Search for the cell housing the specified text and yield its (x, y) center coordinate. 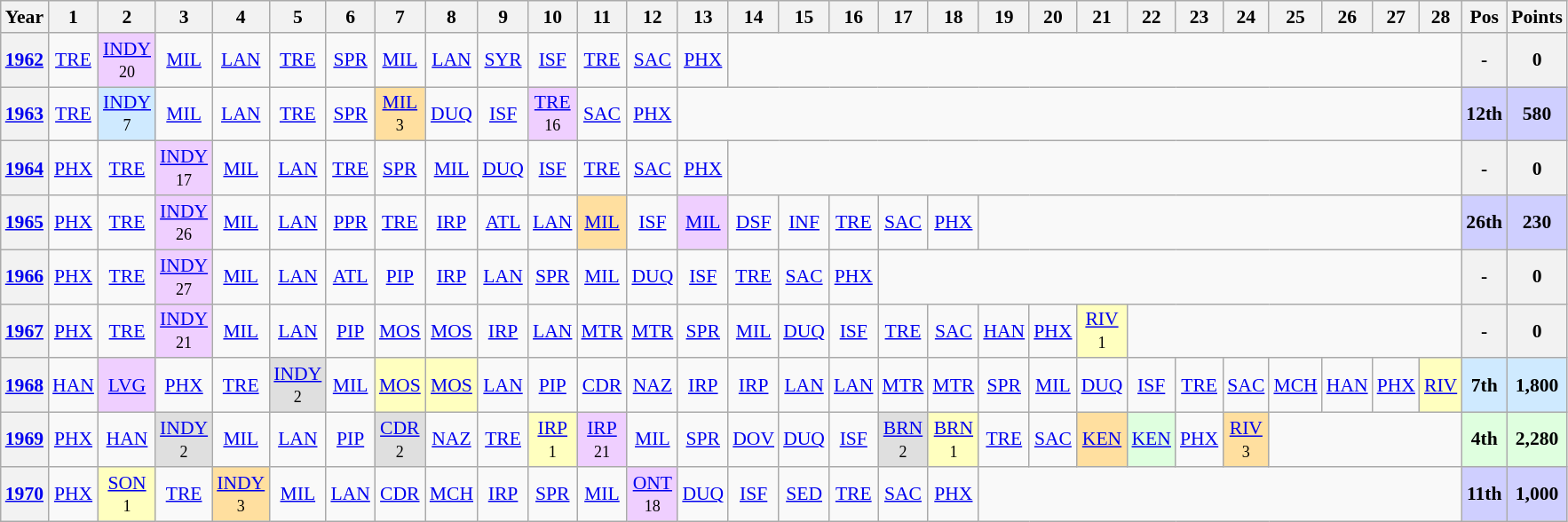
27 (1396, 17)
INDY21 (184, 330)
1968 (25, 385)
26th (1485, 222)
IRP21 (602, 440)
DSF (753, 222)
SON1 (127, 494)
22 (1151, 17)
SYR (503, 60)
6 (350, 17)
1,800 (1537, 385)
21 (1103, 17)
INDY26 (184, 222)
Year (25, 17)
Points (1537, 17)
ONT18 (652, 494)
11 (602, 17)
4 (241, 17)
25 (1295, 17)
LVG (127, 385)
4th (1485, 440)
9 (503, 17)
580 (1537, 114)
RIV1 (1103, 330)
RIV (1440, 385)
1 (73, 17)
13 (703, 17)
1963 (25, 114)
IRP1 (552, 440)
BRN1 (954, 440)
230 (1537, 222)
1967 (25, 330)
INDY3 (241, 494)
5 (297, 17)
20 (1053, 17)
Pos (1485, 17)
1966 (25, 277)
BRN2 (904, 440)
15 (804, 17)
SED (804, 494)
MIL3 (400, 114)
1964 (25, 169)
TRE16 (552, 114)
24 (1246, 17)
12 (652, 17)
INDY7 (127, 114)
INDY27 (184, 277)
7 (400, 17)
7th (1485, 385)
INDY17 (184, 169)
DOV (753, 440)
23 (1199, 17)
14 (753, 17)
1,000 (1537, 494)
8 (451, 17)
INF (804, 222)
INDY20 (127, 60)
1965 (25, 222)
3 (184, 17)
17 (904, 17)
RIV3 (1246, 440)
11th (1485, 494)
19 (1003, 17)
CDR2 (400, 440)
1962 (25, 60)
2,280 (1537, 440)
10 (552, 17)
1969 (25, 440)
PPR (350, 222)
2 (127, 17)
18 (954, 17)
1970 (25, 494)
28 (1440, 17)
26 (1348, 17)
16 (853, 17)
12th (1485, 114)
